Search for the cell housing the specified text and yield its [X, Y] center coordinate. 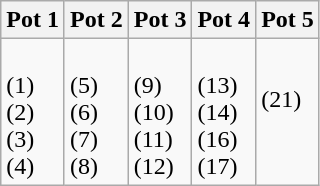
(9) (10) (11) (12) [160, 112]
Pot 1 [33, 20]
(13) (14) (16) (17) [224, 112]
(1) (2) (3) (4) [33, 112]
Pot 3 [160, 20]
(5) (6) (7) (8) [96, 112]
Pot 2 [96, 20]
Pot 4 [224, 20]
(21) [288, 112]
Pot 5 [288, 20]
